Pinpoint the cell where the given text exists, returning its (X, Y) midpoint coordinate. 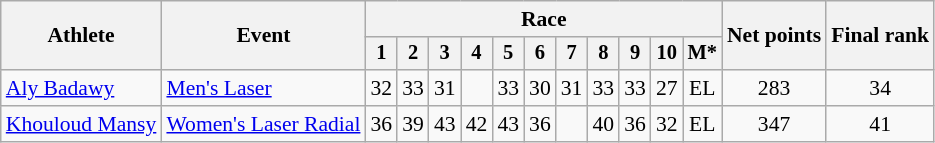
41 (880, 124)
Aly Badawy (82, 88)
1 (381, 54)
347 (774, 124)
27 (667, 88)
Women's Laser Radial (263, 124)
10 (667, 54)
Men's Laser (263, 88)
34 (880, 88)
30 (540, 88)
39 (413, 124)
8 (603, 54)
3 (445, 54)
Final rank (880, 36)
9 (635, 54)
40 (603, 124)
42 (477, 124)
4 (477, 54)
Athlete (82, 36)
M* (702, 54)
Event (263, 36)
Race (543, 19)
5 (508, 54)
283 (774, 88)
Net points (774, 36)
2 (413, 54)
Khouloud Mansy (82, 124)
7 (572, 54)
6 (540, 54)
